Search for the cell housing the specified text and yield its [x, y] center coordinate. 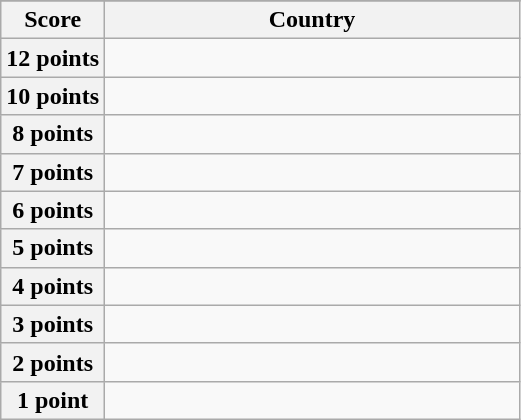
7 points [53, 172]
Country [312, 20]
6 points [53, 210]
2 points [53, 362]
10 points [53, 96]
Score [53, 20]
4 points [53, 286]
1 point [53, 400]
8 points [53, 134]
12 points [53, 58]
5 points [53, 248]
3 points [53, 324]
